Search for the cell housing the specified text and yield its [x, y] center coordinate. 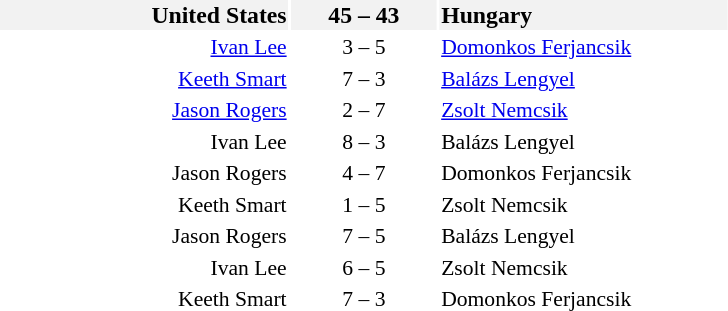
7 – 5 [364, 236]
45 – 43 [364, 15]
1 – 5 [364, 204]
2 – 7 [364, 110]
Hungary [584, 15]
4 – 7 [364, 173]
8 – 3 [364, 142]
United States [144, 15]
3 – 5 [364, 47]
6 – 5 [364, 268]
7 – 3 [364, 78]
